Determine the (X, Y) coordinate at the center of the cell enclosing the given text.  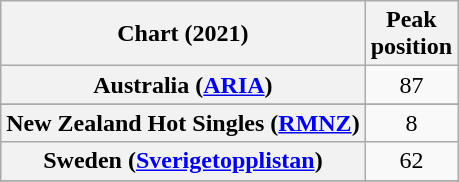
Sweden (Sverigetopplistan) (183, 161)
62 (411, 161)
Peakposition (411, 34)
87 (411, 85)
Australia (ARIA) (183, 85)
New Zealand Hot Singles (RMNZ) (183, 123)
Chart (2021) (183, 34)
8 (411, 123)
